Find where the given text appears and provide that cell's center as (X, Y) coordinate. 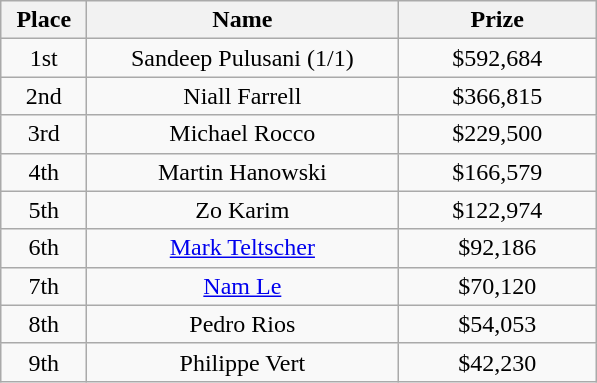
$366,815 (498, 96)
$592,684 (498, 58)
$122,974 (498, 210)
Michael Rocco (242, 134)
4th (44, 172)
Niall Farrell (242, 96)
$92,186 (498, 248)
2nd (44, 96)
$54,053 (498, 324)
3rd (44, 134)
Pedro Rios (242, 324)
8th (44, 324)
9th (44, 362)
1st (44, 58)
Nam Le (242, 286)
Zo Karim (242, 210)
Martin Hanowski (242, 172)
Name (242, 20)
5th (44, 210)
Philippe Vert (242, 362)
Sandeep Pulusani (1/1) (242, 58)
6th (44, 248)
$166,579 (498, 172)
Mark Teltscher (242, 248)
$229,500 (498, 134)
$70,120 (498, 286)
7th (44, 286)
$42,230 (498, 362)
Prize (498, 20)
Place (44, 20)
